Pinpoint the cell where the given text exists, returning its (x, y) midpoint coordinate. 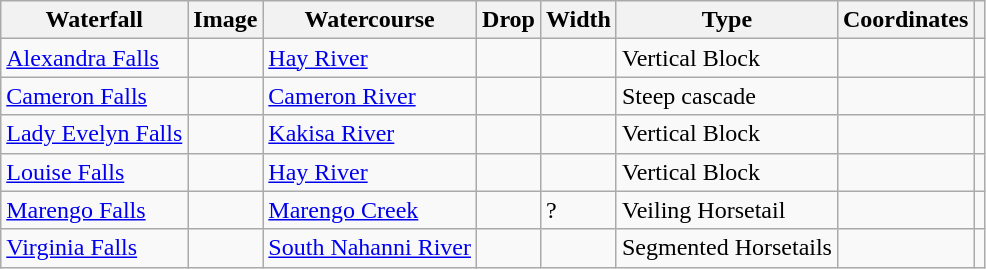
Steep cascade (726, 96)
Waterfall (94, 20)
Marengo Falls (94, 210)
Alexandra Falls (94, 58)
Lady Evelyn Falls (94, 134)
Marengo Creek (370, 210)
Image (226, 20)
Drop (509, 20)
Kakisa River (370, 134)
Cameron Falls (94, 96)
Virginia Falls (94, 248)
Type (726, 20)
Coordinates (905, 20)
Watercourse (370, 20)
Cameron River (370, 96)
South Nahanni River (370, 248)
? (578, 210)
Width (578, 20)
Segmented Horsetails (726, 248)
Veiling Horsetail (726, 210)
Louise Falls (94, 172)
